Pinpoint the cell where the given text exists, returning its (x, y) midpoint coordinate. 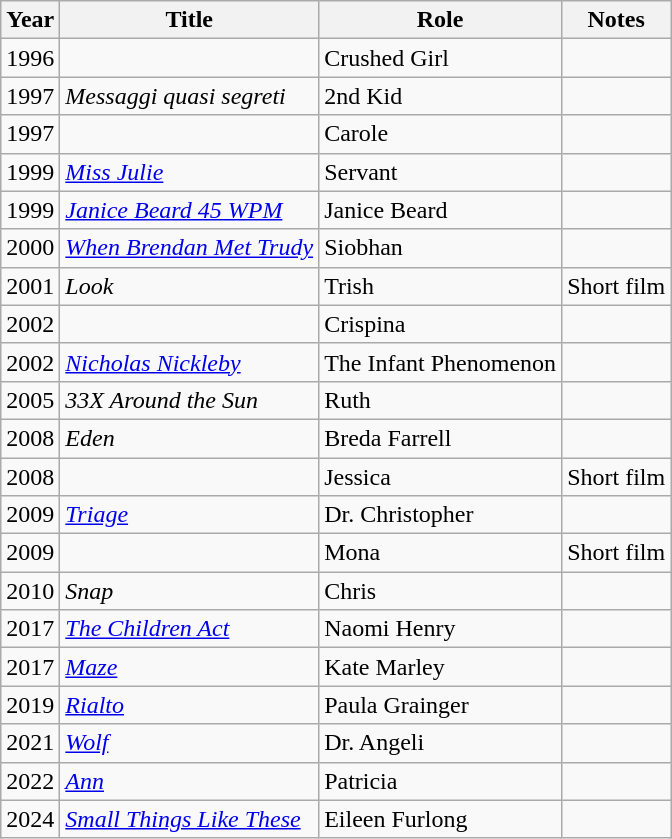
Crispina (440, 324)
Miss Julie (190, 172)
33X Around the Sun (190, 400)
Trish (440, 286)
Eileen Furlong (440, 819)
Notes (616, 20)
Look (190, 286)
2005 (30, 400)
Kate Marley (440, 667)
Triage (190, 515)
The Infant Phenomenon (440, 362)
Paula Grainger (440, 705)
Eden (190, 438)
2000 (30, 248)
2010 (30, 591)
Janice Beard (440, 210)
Wolf (190, 743)
Title (190, 20)
Siobhan (440, 248)
Ruth (440, 400)
When Brendan Met Trudy (190, 248)
Naomi Henry (440, 629)
2001 (30, 286)
2019 (30, 705)
Rialto (190, 705)
Mona (440, 553)
Year (30, 20)
Servant (440, 172)
2021 (30, 743)
Small Things Like These (190, 819)
1996 (30, 58)
Messaggi quasi segreti (190, 96)
2022 (30, 781)
Nicholas Nickleby (190, 362)
Chris (440, 591)
2024 (30, 819)
Maze (190, 667)
Breda Farrell (440, 438)
Snap (190, 591)
Dr. Angeli (440, 743)
Jessica (440, 477)
Role (440, 20)
Ann (190, 781)
2nd Kid (440, 96)
Dr. Christopher (440, 515)
Patricia (440, 781)
The Children Act (190, 629)
Carole (440, 134)
Crushed Girl (440, 58)
Janice Beard 45 WPM (190, 210)
